Provide the (x, y) coordinate of the cell's center where the given text is located.  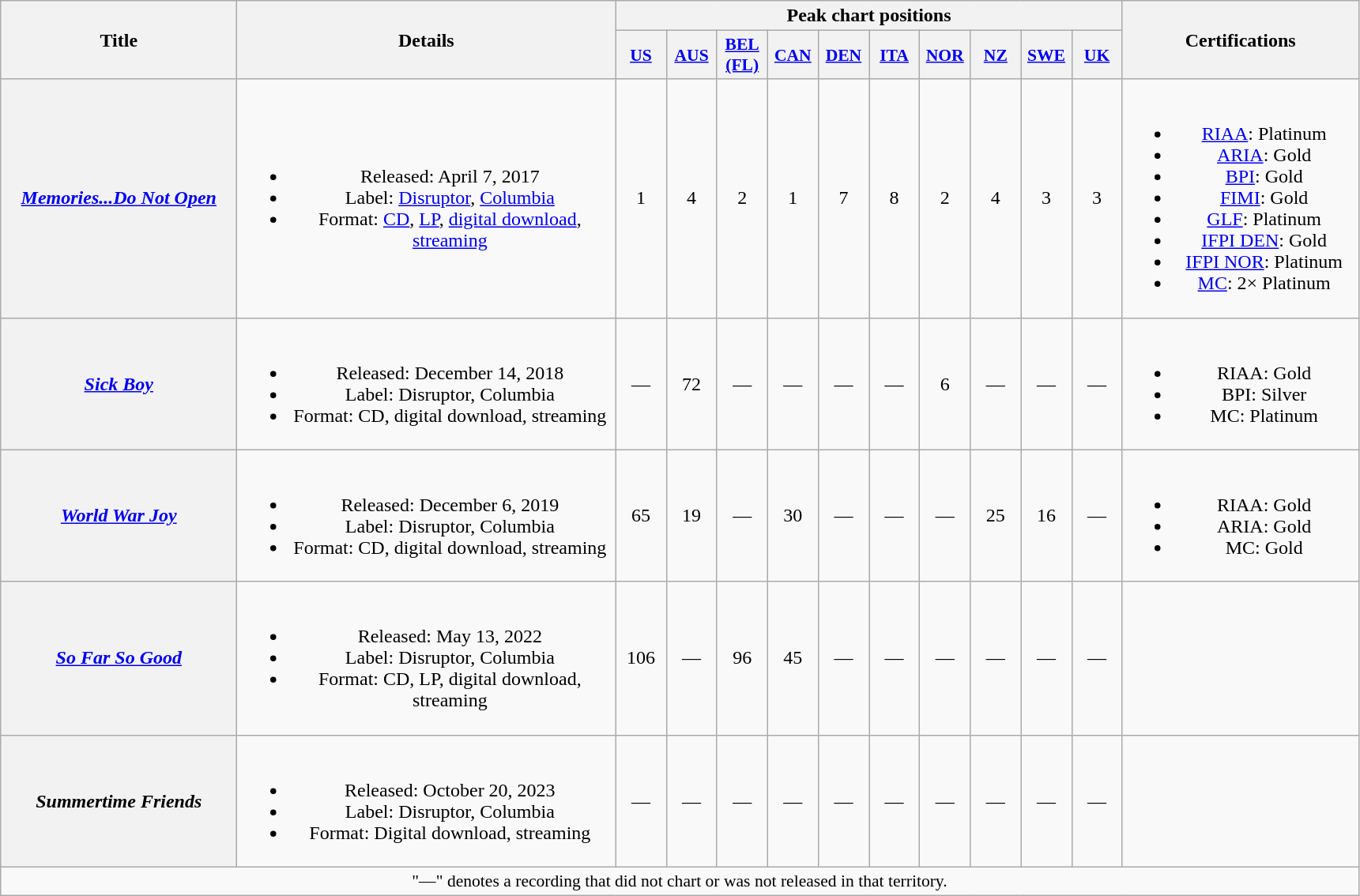
RIAA: GoldBPI: SilverMC: Platinum (1241, 384)
UK (1097, 55)
16 (1046, 515)
Released: April 7, 2017Label: Disruptor, ColumbiaFormat: CD, LP, digital download, streaming (427, 198)
45 (793, 658)
World War Joy (119, 515)
"—" denotes a recording that did not chart or was not released in that territory. (680, 881)
106 (641, 658)
30 (793, 515)
CAN (793, 55)
65 (641, 515)
Certifications (1241, 40)
Released: December 14, 2018Label: Disruptor, ColumbiaFormat: CD, digital download, streaming (427, 384)
25 (996, 515)
SWE (1046, 55)
19 (691, 515)
NZ (996, 55)
8 (895, 198)
Released: October 20, 2023Label: Disruptor, ColumbiaFormat: Digital download, streaming (427, 801)
6 (945, 384)
ITA (895, 55)
Summertime Friends (119, 801)
72 (691, 384)
RIAA: GoldARIA: GoldMC: Gold (1241, 515)
Memories...Do Not Open (119, 198)
US (641, 55)
Sick Boy (119, 384)
Peak chart positions (869, 16)
RIAA: PlatinumARIA: GoldBPI: GoldFIMI: GoldGLF: PlatinumIFPI DEN: GoldIFPI NOR: PlatinumMC: 2× Platinum (1241, 198)
Details (427, 40)
Title (119, 40)
Released: May 13, 2022Label: Disruptor, ColumbiaFormat: CD, LP, digital download, streaming (427, 658)
7 (843, 198)
BEL(FL) (742, 55)
NOR (945, 55)
AUS (691, 55)
DEN (843, 55)
Released: December 6, 2019Label: Disruptor, ColumbiaFormat: CD, digital download, streaming (427, 515)
So Far So Good (119, 658)
96 (742, 658)
